Find where the given text appears and provide that cell's center as (x, y) coordinate. 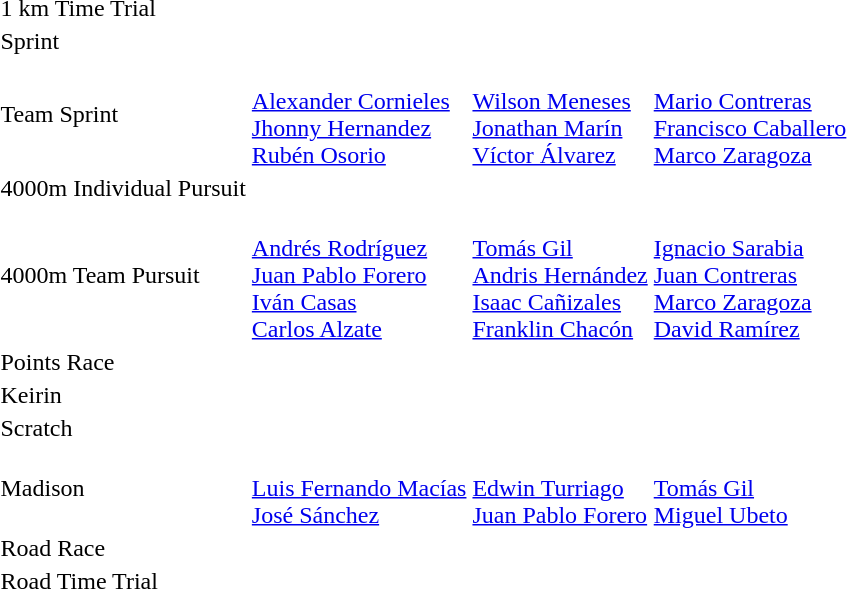
Tomás GilAndris HernándezIsaac CañizalesFranklin Chacón (560, 275)
Luis Fernando MacíasJosé Sánchez (359, 488)
Edwin TurriagoJuan Pablo Forero (560, 488)
Alexander CornielesJhonny HernandezRubén Osorio (359, 114)
Andrés RodríguezJuan Pablo ForeroIván CasasCarlos Alzate (359, 275)
Wilson MenesesJonathan MarínVíctor Álvarez (560, 114)
